Detect which cell encompasses the target text, then output its [x, y] center coordinate. 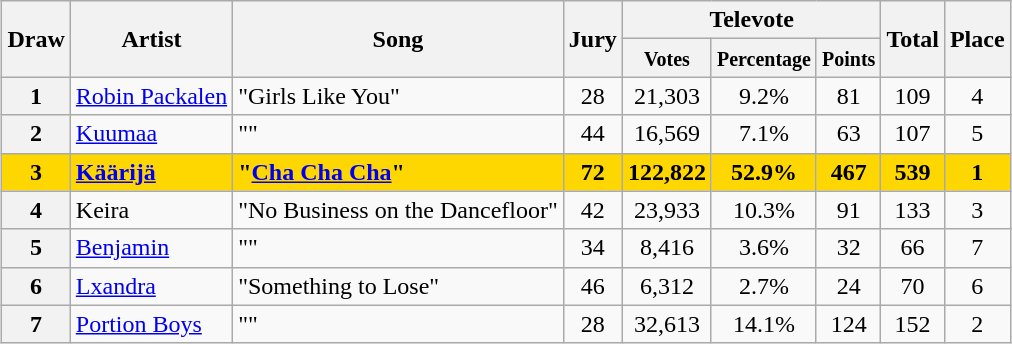
14.1% [764, 324]
81 [848, 96]
Robin Packalen [151, 96]
"Girls Like You" [398, 96]
91 [848, 210]
122,822 [666, 172]
109 [913, 96]
44 [592, 134]
10.3% [764, 210]
Artist [151, 39]
Jury [592, 39]
72 [592, 172]
24 [848, 286]
Song [398, 39]
2.7% [764, 286]
Benjamin [151, 248]
Keira [151, 210]
107 [913, 134]
Televote [752, 20]
Percentage [764, 58]
66 [913, 248]
Total [913, 39]
Kuumaa [151, 134]
Votes [666, 58]
539 [913, 172]
63 [848, 134]
152 [913, 324]
7.1% [764, 134]
Draw [36, 39]
Portion Boys [151, 324]
Käärijä [151, 172]
"Cha Cha Cha" [398, 172]
"Something to Lose" [398, 286]
16,569 [666, 134]
"No Business on the Dancefloor" [398, 210]
21,303 [666, 96]
34 [592, 248]
9.2% [764, 96]
52.9% [764, 172]
Place [977, 39]
6,312 [666, 286]
32 [848, 248]
3.6% [764, 248]
467 [848, 172]
Lxandra [151, 286]
70 [913, 286]
46 [592, 286]
133 [913, 210]
124 [848, 324]
42 [592, 210]
Points [848, 58]
32,613 [666, 324]
8,416 [666, 248]
23,933 [666, 210]
